Determine the (X, Y) coordinate at the center of the cell enclosing the given text.  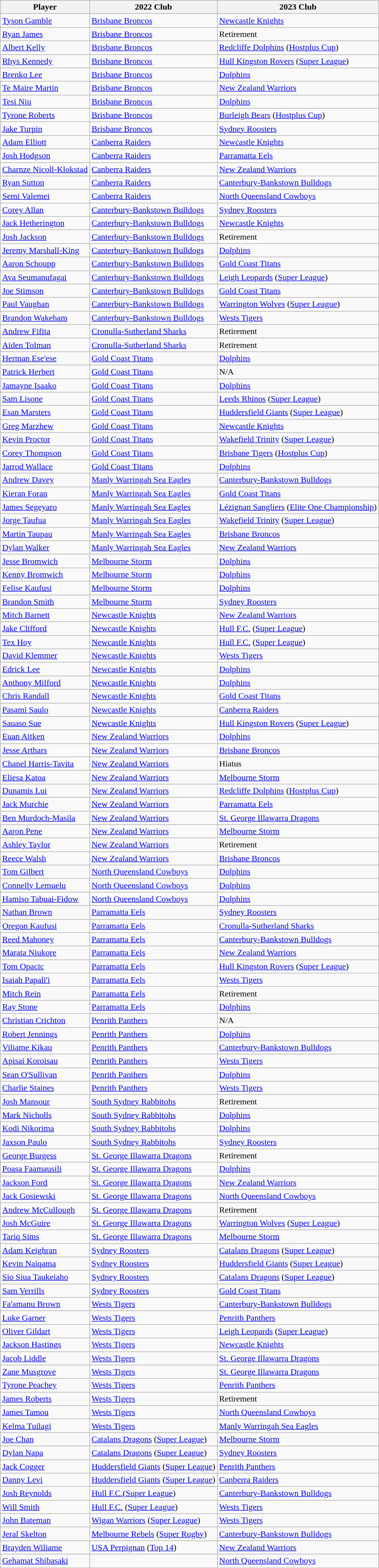
Kelma Tuilagi (45, 1426)
Player (45, 7)
Tyrone Roberts (45, 115)
Tesi Niu (45, 102)
Edrick Lee (45, 669)
Jacob Liddle (45, 1358)
Danny Levi (45, 1480)
Hiatus (298, 764)
Jack Murchie (45, 804)
Andrew Davey (45, 480)
Kodi Nikorima (45, 1129)
Jesse Arthars (45, 750)
Reece Walsh (45, 858)
Mitch Rein (45, 993)
Tom Opacic (45, 966)
Luke Garner (45, 1318)
Melbourne Rebels (Super Rugby) (153, 1534)
Kevin Naiqama (45, 1264)
Marata Niukore (45, 953)
Semi Valemei (45, 196)
Will Smith (45, 1507)
Josh McGuire (45, 1223)
Jamayne Isaako (45, 385)
Sauaso Sue (45, 723)
James Tamou (45, 1412)
Pasami Saulo (45, 710)
Greg Marzhew (45, 426)
Kieran Foran (45, 493)
Burleigh Bears (Hostplus Cup) (298, 115)
David Klemmer (45, 656)
Felise Kaufusi (45, 588)
Robert Jennings (45, 1034)
Ryan Sutton (45, 183)
Te Maire Martin (45, 88)
Wigan Warriors (Super League) (153, 1520)
Apisai Koroisau (45, 1061)
Eliesa Katoa (45, 777)
Kenny Bromwich (45, 574)
Jack Gosiewski (45, 1196)
Patrick Herbert (45, 372)
Josh Reynolds (45, 1493)
Charnze Nicoll-Klokstad (45, 169)
Mark Nicholls (45, 1115)
Tyrone Peachey (45, 1385)
Chris Randall (45, 696)
Aiden Tolman (45, 345)
Andrew Fifita (45, 331)
Brenko Lee (45, 75)
Adam Elliott (45, 142)
Herman Ese'ese (45, 358)
Albert Kelly (45, 48)
Hull F.C.(Super League) (153, 1493)
Leeds Rhinos (Super League) (298, 399)
Jaxson Paulo (45, 1142)
Ray Stone (45, 1007)
Isaiah Papali'i (45, 980)
Connelly Lemuelu (45, 885)
Jeremy Marshall-King (45, 250)
Jack Cogger (45, 1466)
Aaron Pene (45, 831)
Corey Thompson (45, 453)
Josh Mansour (45, 1102)
Oregon Kaufusi (45, 926)
Brisbane Tigers (Hostplus Cup) (298, 453)
Andrew McCullough (45, 1209)
Kevin Proctor (45, 439)
Tex Hoy (45, 642)
Sam Verrills (45, 1291)
Sio Siua Taukeiaho (45, 1277)
Ashley Taylor (45, 845)
Jake Clifford (45, 629)
Euan Aitken (45, 737)
James Roberts (45, 1399)
Brayden Wiliame (45, 1547)
2023 Club (298, 7)
Tariq Sims (45, 1236)
Jackson Hastings (45, 1345)
Christian Crichton (45, 1020)
Tom Gilbert (45, 872)
USA Perpignan (Top 14) (153, 1547)
Joe Chan (45, 1439)
Viliame Kikau (45, 1048)
Brandon Smith (45, 602)
Jarrod Wallace (45, 466)
Jeral Skelton (45, 1534)
Anthony Milford (45, 683)
Nathan Brown (45, 912)
George Burgess (45, 1155)
Joe Stimson (45, 291)
Rhys Kennedy (45, 61)
Oliver Gildart (45, 1331)
Jackson Ford (45, 1182)
Zane Musgrove (45, 1372)
Ryan James (45, 34)
Jack Hetherington (45, 223)
Paul Vaughan (45, 304)
Hamiso Tabuai-Fidow (45, 899)
Charlie Staines (45, 1088)
Dylan Napa (45, 1453)
Mitch Barnett (45, 615)
Esan Marsters (45, 413)
Adam Keighran (45, 1250)
Poasa Faamausili (45, 1169)
Ben Murdoch-Masila (45, 818)
Tyson Gamble (45, 21)
John Bateman (45, 1520)
James Segeyaro (45, 507)
Lézignan Sangliers (Elite One Championship) (298, 507)
Jesse Bromwich (45, 561)
Sam Lisone (45, 399)
Corey Allan (45, 210)
Ava Seumanufagai (45, 277)
2022 Club (153, 7)
Chanel Harris-Tavita (45, 764)
Fa'amanu Brown (45, 1304)
Dunamis Lui (45, 791)
Brandon Wakeham (45, 318)
Gehamat Shibasaki (45, 1561)
Josh Jackson (45, 237)
Dylan Walker (45, 547)
Aaron Schoupp (45, 264)
Josh Hodgson (45, 155)
Sean O'Sullivan (45, 1075)
Reed Mahoney (45, 939)
Jake Turpin (45, 129)
Jorge Taufua (45, 520)
Martin Taupau (45, 534)
